Return [x, y] of the center of cell containing provided text 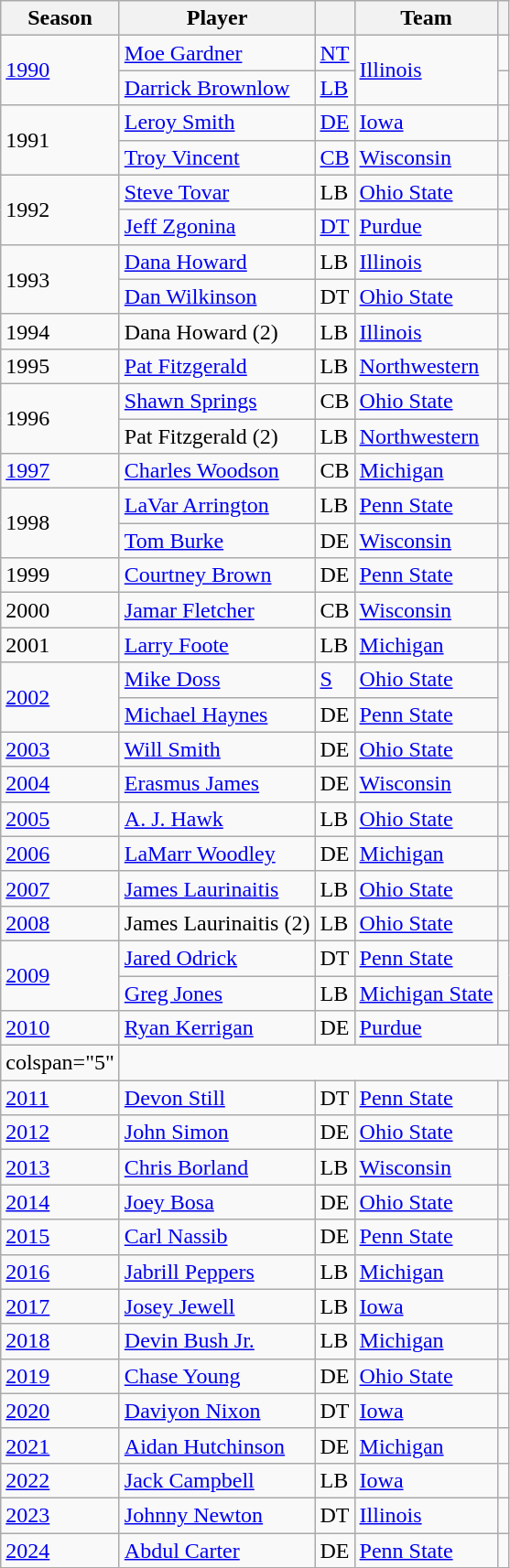
Jeff Zgonina [217, 227]
1999 [60, 575]
Pat Fitzgerald [217, 366]
2011 [60, 1098]
2007 [60, 888]
1992 [60, 209]
Season [60, 18]
Michigan State [427, 993]
Darrick Brownlow [217, 88]
Greg Jones [217, 993]
Courtney Brown [217, 575]
Larry Foote [217, 645]
2014 [60, 1202]
Jabrill Peppers [217, 1272]
2024 [60, 1551]
LaVar Arrington [217, 506]
1998 [60, 523]
2016 [60, 1272]
Mike Doss [217, 680]
2013 [60, 1167]
Devon Still [217, 1098]
Ryan Kerrigan [217, 1028]
Josey Jewell [217, 1306]
Troy Vincent [217, 157]
2020 [60, 1411]
John Simon [217, 1133]
Michael Haynes [217, 714]
1993 [60, 279]
Team [427, 18]
James Laurinaitis [217, 888]
2002 [60, 697]
Player [217, 18]
Chris Borland [217, 1167]
colspan="5" [60, 1063]
Daviyon Nixon [217, 1411]
2005 [60, 819]
2021 [60, 1445]
Jamar Fletcher [217, 610]
2022 [60, 1480]
1990 [60, 70]
2001 [60, 645]
2008 [60, 923]
Tom Burke [217, 541]
2017 [60, 1306]
Johnny Newton [217, 1515]
2018 [60, 1341]
Carl Nassib [217, 1237]
James Laurinaitis (2) [217, 923]
Leroy Smith [217, 123]
Dana Howard (2) [217, 331]
Jared Odrick [217, 958]
1991 [60, 140]
1996 [60, 418]
Dana Howard [217, 262]
1994 [60, 331]
2006 [60, 854]
Joey Bosa [217, 1202]
LaMarr Woodley [217, 854]
2023 [60, 1515]
Abdul Carter [217, 1551]
2004 [60, 784]
2009 [60, 975]
Devin Bush Jr. [217, 1341]
Dan Wilkinson [217, 296]
Will Smith [217, 749]
2000 [60, 610]
Steve Tovar [217, 192]
Moe Gardner [217, 53]
1997 [60, 471]
1995 [60, 366]
Erasmus James [217, 784]
Pat Fitzgerald (2) [217, 436]
A. J. Hawk [217, 819]
2012 [60, 1133]
S [335, 680]
2003 [60, 749]
2015 [60, 1237]
Shawn Springs [217, 401]
Charles Woodson [217, 471]
Chase Young [217, 1376]
2019 [60, 1376]
NT [335, 53]
Aidan Hutchinson [217, 1445]
2010 [60, 1028]
Jack Campbell [217, 1480]
